Pinpoint the cell where the given text exists, returning its [x, y] midpoint coordinate. 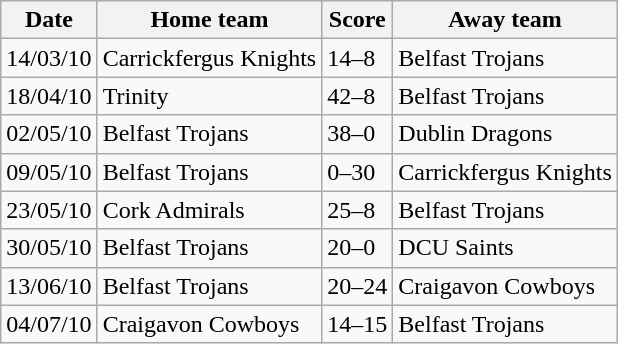
14/03/10 [49, 58]
Away team [506, 20]
14–8 [358, 58]
Trinity [210, 96]
30/05/10 [49, 248]
20–0 [358, 248]
25–8 [358, 210]
DCU Saints [506, 248]
09/05/10 [49, 172]
02/05/10 [49, 134]
38–0 [358, 134]
Home team [210, 20]
14–15 [358, 324]
Date [49, 20]
23/05/10 [49, 210]
13/06/10 [49, 286]
20–24 [358, 286]
Dublin Dragons [506, 134]
0–30 [358, 172]
04/07/10 [49, 324]
Cork Admirals [210, 210]
18/04/10 [49, 96]
42–8 [358, 96]
Score [358, 20]
